Pinpoint the cell where the given text exists, returning its [x, y] midpoint coordinate. 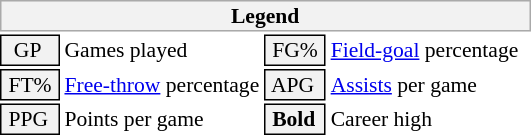
Legend [265, 16]
Field-goal percentage [430, 50]
FG% [295, 50]
Assists per game [430, 85]
APG [295, 85]
Free-throw percentage [162, 85]
Games played [162, 50]
FT% [30, 85]
GP [30, 50]
